Search for the cell housing the specified text and yield its [x, y] center coordinate. 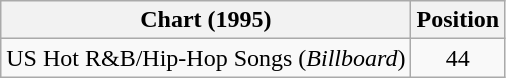
US Hot R&B/Hip-Hop Songs (Billboard) [206, 58]
Position [458, 20]
Chart (1995) [206, 20]
44 [458, 58]
